Find where the given text appears and provide that cell's center as (x, y) coordinate. 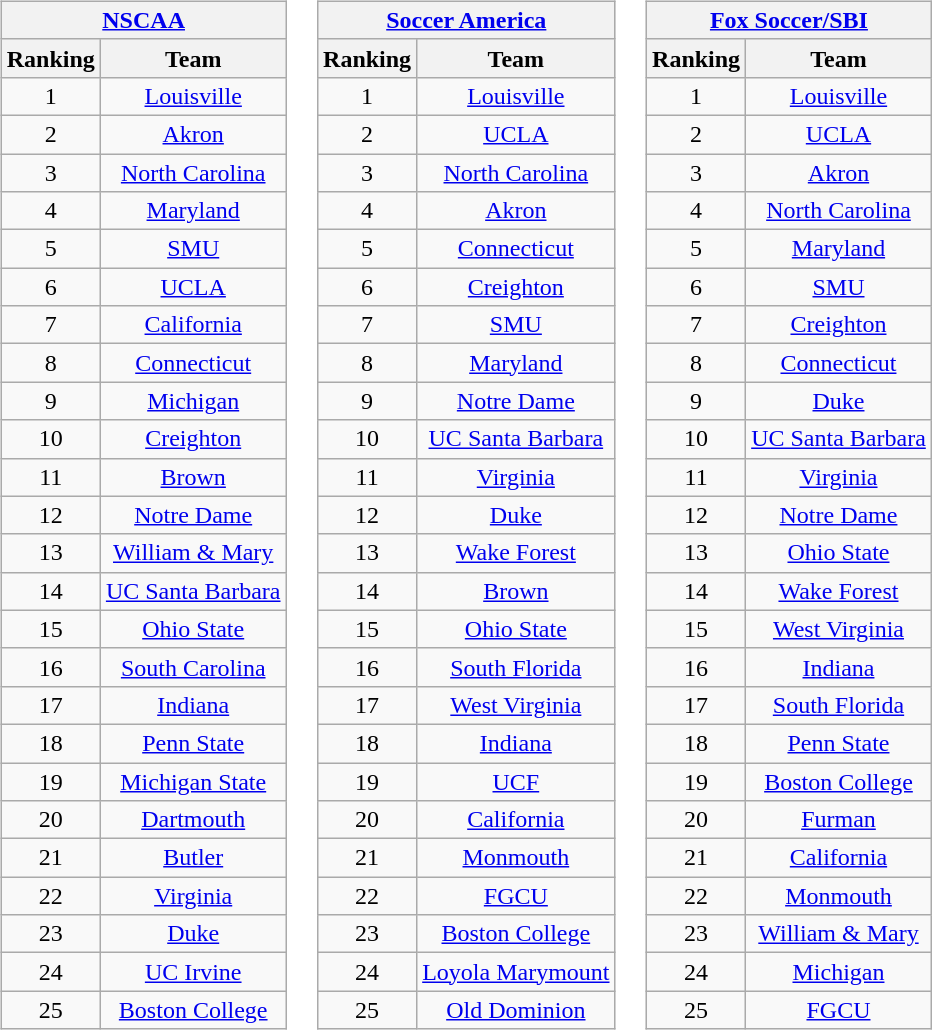
UCF (516, 781)
Soccer America (466, 20)
Fox Soccer/SBI (790, 20)
NSCAA (144, 20)
Dartmouth (193, 820)
Loyola Marymount (516, 972)
Furman (839, 820)
Butler (193, 858)
South Carolina (193, 667)
Michigan State (193, 781)
UC Irvine (193, 972)
Old Dominion (516, 1010)
